From the cell containing the given text, extract its center point as [X, Y] coordinate. 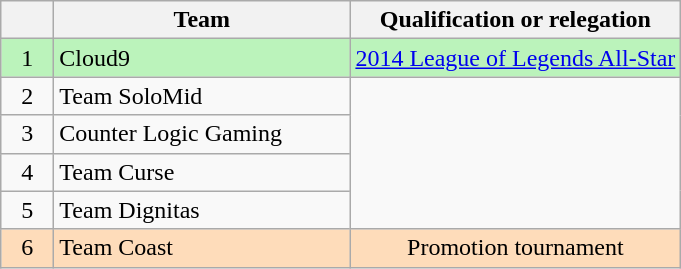
6 [28, 248]
Promotion tournament [516, 248]
Cloud9 [202, 58]
Team Coast [202, 248]
Team SoloMid [202, 96]
Team Curse [202, 172]
3 [28, 134]
2 [28, 96]
4 [28, 172]
1 [28, 58]
2014 League of Legends All-Star [516, 58]
Qualification or relegation [516, 20]
5 [28, 210]
Team Dignitas [202, 210]
Team [202, 20]
Counter Logic Gaming [202, 134]
